Determine the (x, y) coordinate at the center of the cell enclosing the given text.  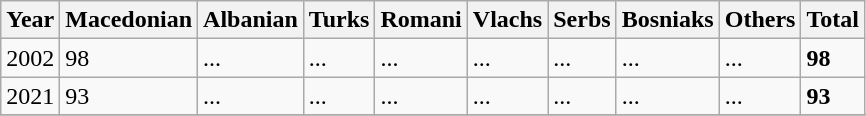
2021 (30, 96)
Vlachs (507, 20)
Year (30, 20)
Others (760, 20)
Total (833, 20)
Turks (339, 20)
Albanian (251, 20)
Macedonian (129, 20)
Romani (421, 20)
Bosniaks (668, 20)
2002 (30, 58)
Serbs (582, 20)
